Determine the [X, Y] coordinate at the center of the cell enclosing the given text.  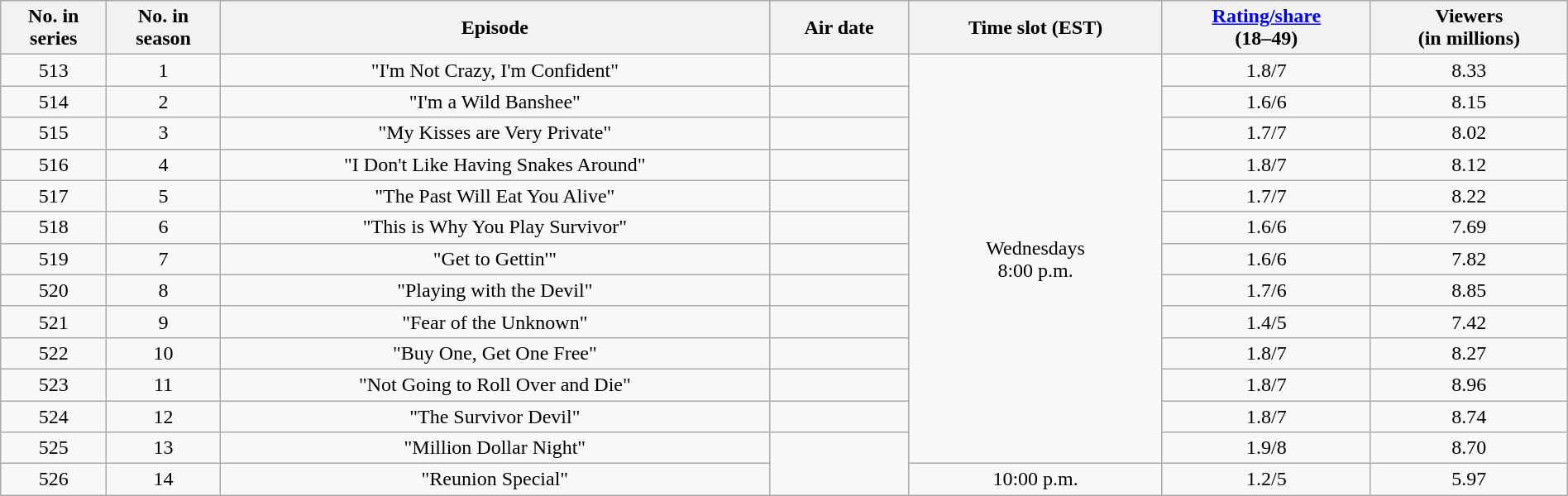
"I'm Not Crazy, I'm Confident" [495, 70]
"Fear of the Unknown" [495, 322]
7 [164, 259]
1.2/5 [1266, 479]
8.15 [1469, 102]
No. inseason [164, 28]
519 [54, 259]
517 [54, 196]
2 [164, 102]
1 [164, 70]
5.97 [1469, 479]
8.22 [1469, 196]
"Reunion Special" [495, 479]
Time slot (EST) [1035, 28]
521 [54, 322]
8.74 [1469, 416]
9 [164, 322]
Rating/share(18–49) [1266, 28]
"Get to Gettin'" [495, 259]
525 [54, 448]
514 [54, 102]
1.4/5 [1266, 322]
"I Don't Like Having Snakes Around" [495, 165]
8.02 [1469, 133]
4 [164, 165]
No. inseries [54, 28]
Air date [839, 28]
1.9/8 [1266, 448]
10:00 p.m. [1035, 479]
8.85 [1469, 290]
8.33 [1469, 70]
6 [164, 227]
526 [54, 479]
7.42 [1469, 322]
"My Kisses are Very Private" [495, 133]
8.70 [1469, 448]
518 [54, 227]
515 [54, 133]
522 [54, 353]
1.7/6 [1266, 290]
516 [54, 165]
14 [164, 479]
12 [164, 416]
"I'm a Wild Banshee" [495, 102]
11 [164, 384]
Wednesdays8:00 p.m. [1035, 260]
7.69 [1469, 227]
8.12 [1469, 165]
Viewers(in millions) [1469, 28]
523 [54, 384]
"This is Why You Play Survivor" [495, 227]
5 [164, 196]
"Million Dollar Night" [495, 448]
10 [164, 353]
"The Past Will Eat You Alive" [495, 196]
13 [164, 448]
520 [54, 290]
513 [54, 70]
8 [164, 290]
8.27 [1469, 353]
"Playing with the Devil" [495, 290]
"Buy One, Get One Free" [495, 353]
524 [54, 416]
3 [164, 133]
7.82 [1469, 259]
"The Survivor Devil" [495, 416]
"Not Going to Roll Over and Die" [495, 384]
8.96 [1469, 384]
Episode [495, 28]
